Find where the given text appears and provide that cell's center as [X, Y] coordinate. 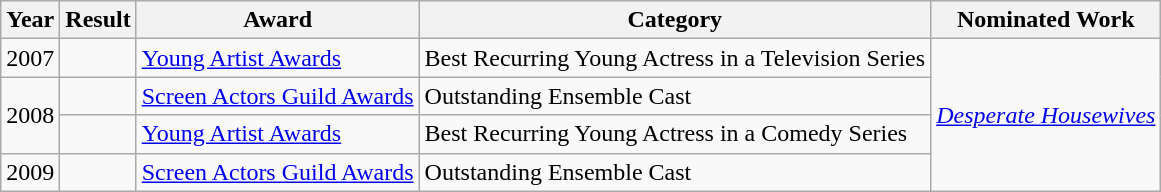
Category [675, 20]
Result [98, 20]
Desperate Housewives [1046, 115]
Award [278, 20]
2008 [30, 115]
Best Recurring Young Actress in a Television Series [675, 58]
2009 [30, 172]
2007 [30, 58]
Best Recurring Young Actress in a Comedy Series [675, 134]
Nominated Work [1046, 20]
Year [30, 20]
